Locate the cell with the specified text and output its [X, Y] center coordinate. 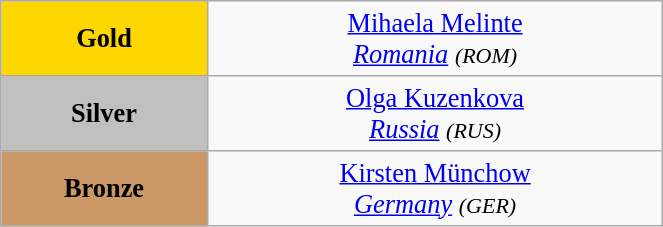
Silver [104, 112]
Gold [104, 38]
Bronze [104, 188]
Mihaela MelinteRomania (ROM) [435, 38]
Olga KuzenkovaRussia (RUS) [435, 112]
Kirsten MünchowGermany (GER) [435, 188]
